Return (X, Y) of the center of cell containing provided text 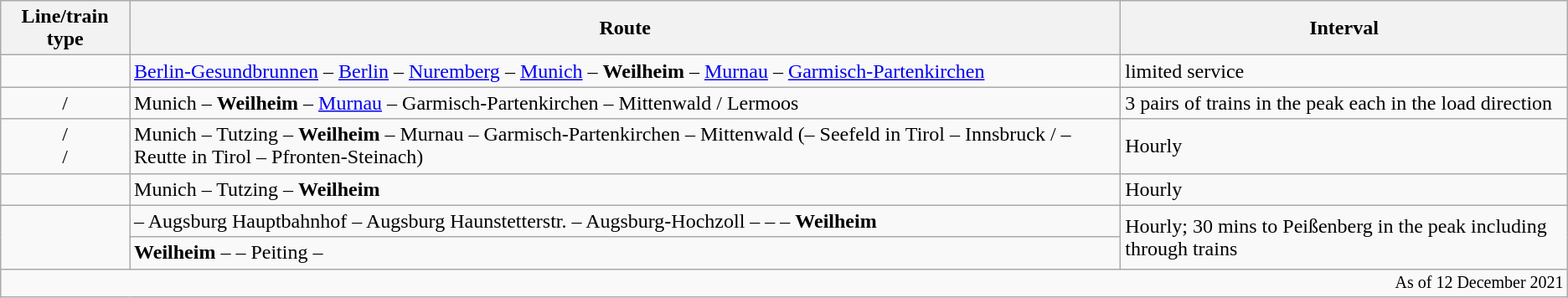
Hourly; 30 mins to Peißenberg in the peak including through trains (1344, 237)
limited service (1344, 71)
Berlin-Gesundbrunnen – Berlin – Nuremberg – Munich – Weilheim – Murnau – Garmisch-Partenkirchen (625, 71)
3 pairs of trains in the peak each in the load direction (1344, 103)
Munich – Weilheim – Murnau – Garmisch-Partenkirchen – Mittenwald / Lermoos (625, 103)
Interval (1344, 28)
Weilheim – – Peiting – (625, 253)
– Augsburg Hauptbahnhof – Augsburg Haunstetterstr. – Augsburg-Hochzoll – – – Weilheim (625, 221)
/ / (65, 146)
/ (65, 103)
Munich – Tutzing – Weilheim (625, 189)
Munich – Tutzing – Weilheim – Murnau – Garmisch-Partenkirchen – Mittenwald (– Seefeld in Tirol – Innsbruck / – Reutte in Tirol – Pfronten-Steinach) (625, 146)
As of 12 December 2021 (784, 283)
Line/train type (65, 28)
Route (625, 28)
